For the text-containing cell, return its midpoint in (X, Y) coordinate format. 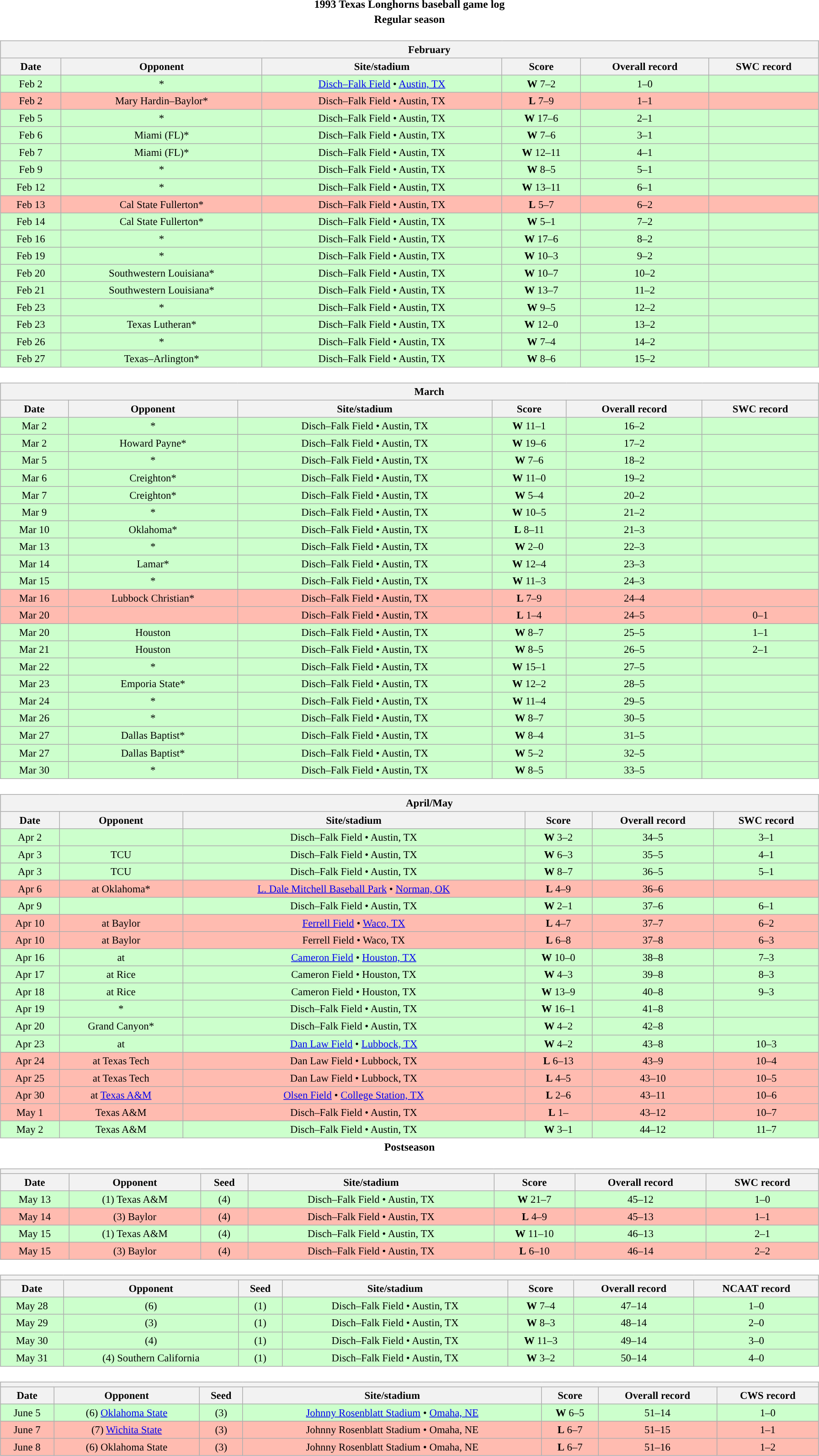
12–2 (645, 307)
W 5–2 (529, 753)
Apr 30 (30, 1095)
May 14 (35, 1216)
10–5 (766, 1078)
1–2 (768, 1447)
W 21–7 (535, 1200)
51–15 (657, 1429)
L 6–13 (558, 1061)
L 6–8 (558, 940)
37–7 (653, 923)
9–3 (766, 992)
Mar 30 (35, 770)
W 12–4 (529, 564)
45–13 (641, 1216)
Apr 16 (30, 958)
Mar 5 (35, 460)
13–2 (645, 325)
Feb 5 (31, 118)
Feb 13 (31, 204)
L 5–7 (541, 204)
Mar 22 (35, 667)
9–2 (645, 256)
May 1 (30, 1112)
24–5 (634, 615)
26–5 (634, 650)
11–2 (645, 290)
16–2 (634, 426)
at Oklahoma* (121, 889)
(6) (151, 1306)
W 11–1 (529, 426)
L 4–5 (558, 1078)
Mar 16 (35, 598)
W 4–3 (558, 975)
27–5 (634, 667)
W 5–4 (529, 495)
2–2 (762, 1251)
8–2 (645, 239)
W 15–1 (529, 667)
34–5 (653, 837)
W 8–4 (529, 736)
Feb 9 (31, 170)
W 10–3 (541, 256)
W 19–6 (529, 443)
W 12–0 (541, 325)
4–0 (756, 1358)
25–5 (634, 632)
W 9–5 (541, 307)
Feb 26 (31, 341)
24–3 (634, 581)
W 11–10 (535, 1234)
Mar 13 (35, 546)
28–5 (634, 684)
W 13–7 (541, 290)
L 6–10 (535, 1251)
42–8 (653, 1026)
Feb 7 (31, 153)
21–3 (634, 529)
Feb 20 (31, 273)
7–3 (766, 958)
Apr 18 (30, 992)
10–6 (766, 1095)
W 6–5 (569, 1413)
CWS record (768, 1395)
Olsen Field • College Station, TX (354, 1095)
19–2 (634, 478)
Feb 16 (31, 239)
W 10–5 (529, 512)
March (409, 392)
Apr 23 (30, 1044)
W 13–11 (541, 187)
Mar 26 (35, 718)
May 28 (32, 1306)
Feb 6 (31, 135)
February (409, 49)
36–5 (653, 872)
May 30 (32, 1340)
Mar 24 (35, 701)
10–7 (766, 1112)
(4) Southern California (151, 1358)
49–14 (633, 1340)
22–3 (634, 546)
L 8–11 (529, 529)
W 7–2 (541, 84)
21–2 (634, 512)
NCAAT record (756, 1289)
Apr 20 (30, 1026)
Lamar* (153, 564)
May 2 (30, 1129)
Mar 7 (35, 495)
18–2 (634, 460)
Howard Payne* (153, 443)
W 5–1 (541, 221)
Mar 23 (35, 684)
32–5 (634, 753)
33–5 (634, 770)
Mary Hardin–Baylor* (162, 101)
W 2–0 (529, 546)
Mar 14 (35, 564)
15–2 (645, 359)
43–12 (653, 1112)
47–14 (633, 1306)
23–3 (634, 564)
29–5 (634, 701)
(7) Wichita State (127, 1429)
Feb 19 (31, 256)
Apr 24 (30, 1061)
April/May (409, 803)
June 8 (27, 1447)
Texas Lutheran* (162, 325)
Apr 6 (30, 889)
Apr 17 (30, 975)
June 5 (27, 1413)
14–2 (645, 341)
43–8 (653, 1044)
W 11–0 (529, 478)
Feb 14 (31, 221)
W 8–6 (541, 359)
40–8 (653, 992)
43–10 (653, 1078)
Oklahoma* (153, 529)
3–0 (756, 1340)
L. Dale Mitchell Baseball Park • Norman, OK (354, 889)
Texas–Arlington* (162, 359)
W 6–3 (558, 854)
at Texas A&M (121, 1095)
L 2–6 (558, 1095)
51–14 (657, 1413)
Apr 25 (30, 1078)
51–16 (657, 1447)
W 11–4 (529, 701)
W 3–1 (558, 1129)
Emporia State* (153, 684)
Feb 27 (31, 359)
10–4 (766, 1061)
W 10–0 (558, 958)
30–5 (634, 718)
Feb 12 (31, 187)
20–2 (634, 495)
Mar 21 (35, 650)
39–8 (653, 975)
L 4–7 (558, 923)
11–7 (766, 1129)
10–3 (766, 1044)
10–2 (645, 273)
38–8 (653, 958)
L 1–4 (529, 615)
June 7 (27, 1429)
W 16–1 (558, 1009)
31–5 (634, 736)
Mar 6 (35, 478)
37–8 (653, 940)
L 1– (558, 1112)
W 2–1 (558, 906)
0–1 (760, 615)
2–0 (756, 1323)
May 29 (32, 1323)
Grand Canyon* (121, 1026)
May 13 (35, 1200)
35–5 (653, 854)
Feb 21 (31, 290)
W 8–3 (541, 1323)
43–11 (653, 1095)
36–6 (653, 889)
Apr 9 (30, 906)
48–14 (633, 1323)
W 10–7 (541, 273)
Mar 9 (35, 512)
24–4 (634, 598)
6–3 (766, 940)
8–3 (766, 975)
Lubbock Christian* (153, 598)
46–14 (641, 1251)
Apr 19 (30, 1009)
41–8 (653, 1009)
50–14 (633, 1358)
7–2 (645, 221)
W 13–9 (558, 992)
45–12 (641, 1200)
W 12–2 (529, 684)
Mar 10 (35, 529)
Apr 2 (30, 837)
37–6 (653, 906)
17–2 (634, 443)
44–12 (653, 1129)
W 12–11 (541, 153)
May 31 (32, 1358)
46–13 (641, 1234)
Mar 15 (35, 581)
43–9 (653, 1061)
